Output the [X, Y] coordinate of the center of the cell containing the given text.  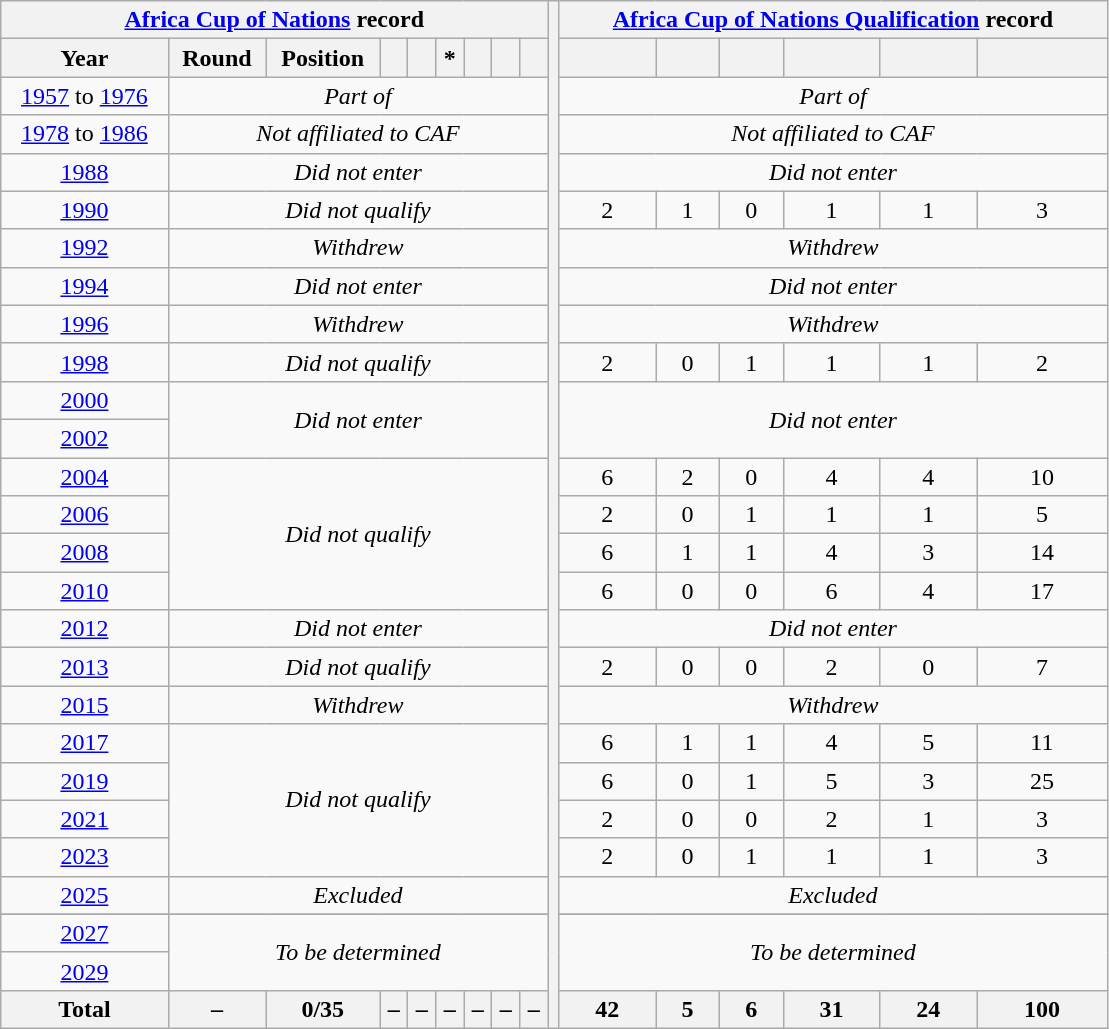
2025 [84, 895]
* [450, 58]
2006 [84, 515]
Year [84, 58]
1992 [84, 248]
2000 [84, 400]
0/35 [323, 1009]
2004 [84, 477]
17 [1042, 591]
1957 to 1976 [84, 96]
2015 [84, 705]
42 [608, 1009]
1994 [84, 286]
2027 [84, 933]
Round [217, 58]
10 [1042, 477]
2021 [84, 819]
Position [323, 58]
2019 [84, 781]
Total [84, 1009]
2023 [84, 857]
25 [1042, 781]
2012 [84, 629]
11 [1042, 743]
2002 [84, 438]
Africa Cup of Nations Qualification record [833, 20]
2013 [84, 667]
24 [928, 1009]
2029 [84, 971]
1998 [84, 362]
7 [1042, 667]
100 [1042, 1009]
2017 [84, 743]
1996 [84, 324]
1990 [84, 210]
31 [832, 1009]
1988 [84, 172]
14 [1042, 553]
Africa Cup of Nations record [274, 20]
2010 [84, 591]
2008 [84, 553]
1978 to 1986 [84, 134]
